Search for the cell housing the specified text and yield its (X, Y) center coordinate. 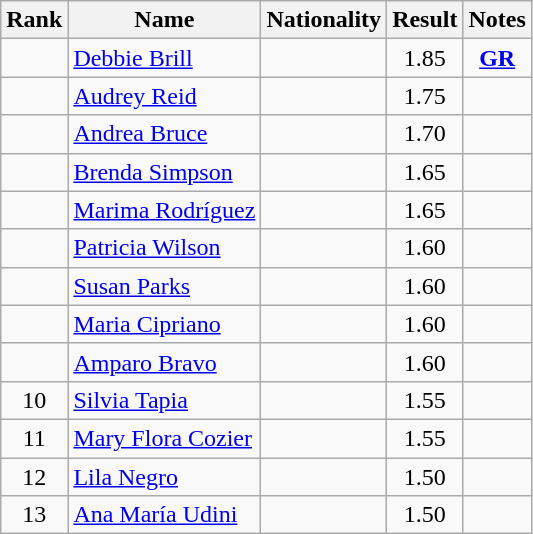
Brenda Simpson (164, 172)
Result (425, 20)
Patricia Wilson (164, 248)
Mary Flora Cozier (164, 438)
12 (34, 477)
Silvia Tapia (164, 400)
GR (497, 58)
10 (34, 400)
1.85 (425, 58)
Notes (497, 20)
Nationality (324, 20)
Rank (34, 20)
Amparo Bravo (164, 362)
11 (34, 438)
Susan Parks (164, 286)
Lila Negro (164, 477)
Marima Rodríguez (164, 210)
Debbie Brill (164, 58)
1.70 (425, 134)
Name (164, 20)
Maria Cipriano (164, 324)
Ana María Udini (164, 515)
13 (34, 515)
Audrey Reid (164, 96)
1.75 (425, 96)
Andrea Bruce (164, 134)
